Return (X, Y) of the center of cell containing provided text 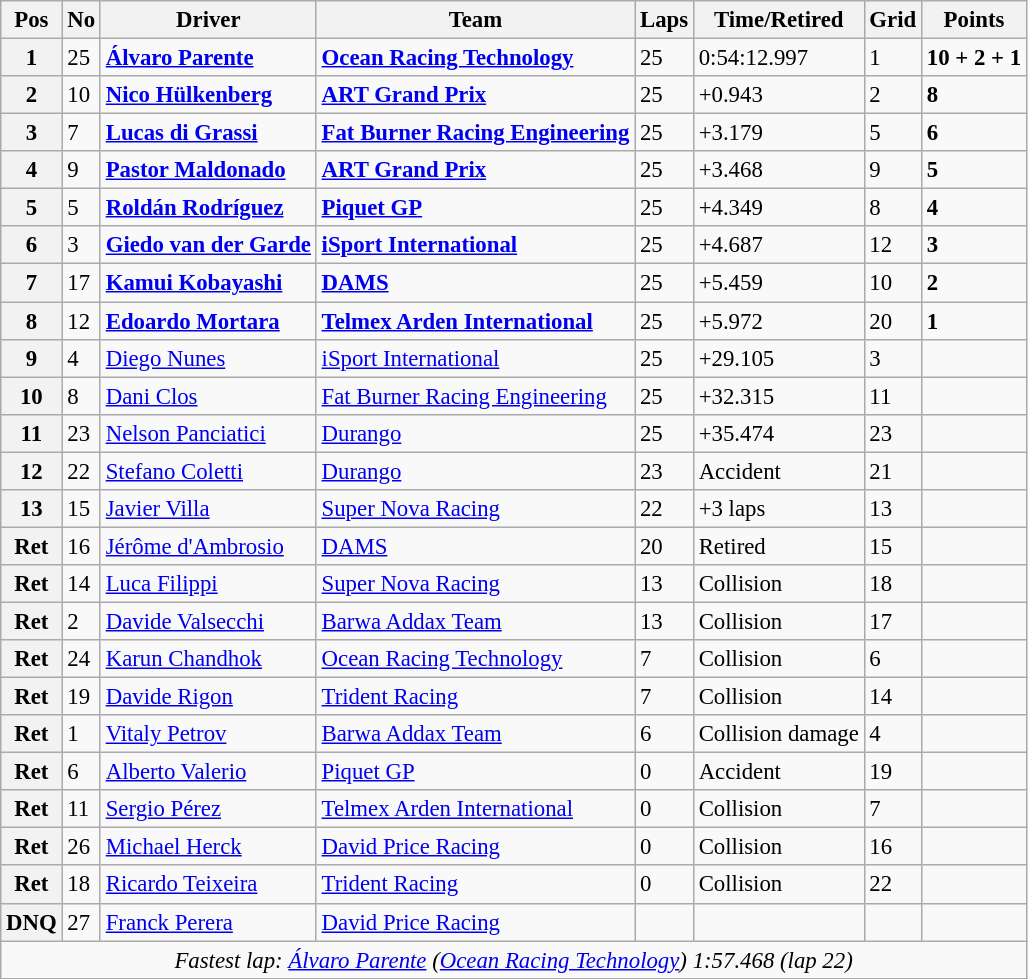
Kamui Kobayashi (208, 283)
Retired (778, 546)
Stefano Coletti (208, 471)
Jérôme d'Ambrosio (208, 546)
Luca Filippi (208, 584)
+29.105 (778, 358)
Laps (664, 20)
+35.474 (778, 433)
Sergio Pérez (208, 809)
0:54:12.997 (778, 58)
Nelson Panciatici (208, 433)
Roldán Rodríguez (208, 208)
Giedo van der Garde (208, 245)
Davide Rigon (208, 697)
Javier Villa (208, 509)
Edoardo Mortara (208, 321)
Grid (892, 20)
Ricardo Teixeira (208, 885)
Pos (32, 20)
+3.468 (778, 170)
Collision damage (778, 734)
27 (81, 922)
Álvaro Parente (208, 58)
Lucas di Grassi (208, 133)
+4.349 (778, 208)
Michael Herck (208, 847)
Time/Retired (778, 20)
Franck Perera (208, 922)
+32.315 (778, 396)
+4.687 (778, 245)
+3 laps (778, 509)
No (81, 20)
10 + 2 + 1 (974, 58)
DNQ (32, 922)
Fastest lap: Álvaro Parente (Ocean Racing Technology) 1:57.468 (lap 22) (514, 960)
Team (475, 20)
Vitaly Petrov (208, 734)
26 (81, 847)
+0.943 (778, 95)
Diego Nunes (208, 358)
Alberto Valerio (208, 772)
+3.179 (778, 133)
Karun Chandhok (208, 659)
Pastor Maldonado (208, 170)
+5.972 (778, 321)
Driver (208, 20)
Davide Valsecchi (208, 621)
24 (81, 659)
+5.459 (778, 283)
Dani Clos (208, 396)
Points (974, 20)
Nico Hülkenberg (208, 95)
21 (892, 471)
